Identify which cell holds the provided text, then report its (x, y) central coordinate. 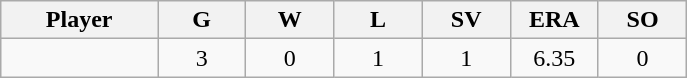
L (378, 20)
SO (642, 20)
W (290, 20)
3 (202, 58)
G (202, 20)
Player (80, 20)
ERA (554, 20)
SV (466, 20)
6.35 (554, 58)
